Scan for the cell matching the given text and deliver its [x, y] coordinate at center. 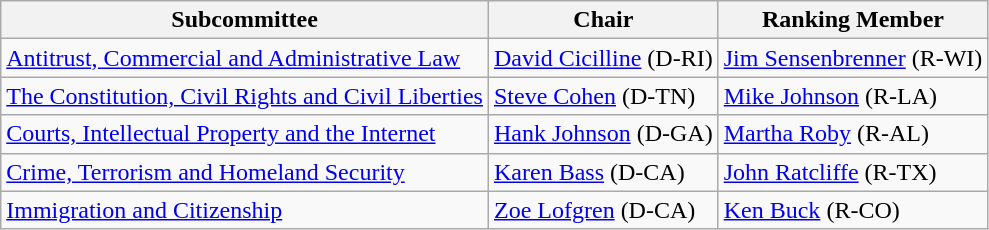
Steve Cohen (D-TN) [603, 96]
Martha Roby (R-AL) [853, 134]
Mike Johnson (R-LA) [853, 96]
Subcommittee [245, 20]
Immigration and Citizenship [245, 210]
David Cicilline (D-RI) [603, 58]
Karen Bass (D-CA) [603, 172]
Jim Sensenbrenner (R-WI) [853, 58]
Courts, Intellectual Property and the Internet [245, 134]
Ranking Member [853, 20]
Zoe Lofgren (D-CA) [603, 210]
John Ratcliffe (R-TX) [853, 172]
Antitrust, Commercial and Administrative Law [245, 58]
Chair [603, 20]
Crime, Terrorism and Homeland Security [245, 172]
Ken Buck (R-CO) [853, 210]
The Constitution, Civil Rights and Civil Liberties [245, 96]
Hank Johnson (D-GA) [603, 134]
